Capture the cell that displays the provided text and extract its (X, Y) central coordinate. 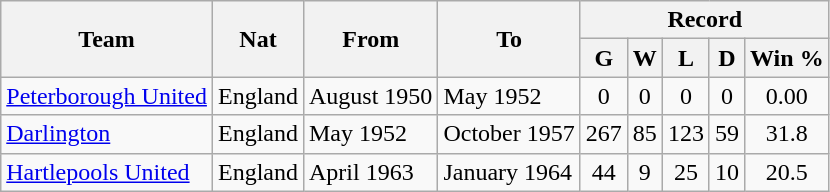
Darlington (107, 134)
25 (686, 172)
April 1963 (370, 172)
123 (686, 134)
W (644, 58)
Nat (258, 39)
59 (726, 134)
From (370, 39)
Win % (788, 58)
0.00 (788, 96)
D (726, 58)
Peterborough United (107, 96)
L (686, 58)
10 (726, 172)
44 (604, 172)
85 (644, 134)
9 (644, 172)
Team (107, 39)
To (509, 39)
Record (704, 20)
January 1964 (509, 172)
G (604, 58)
20.5 (788, 172)
August 1950 (370, 96)
267 (604, 134)
31.8 (788, 134)
October 1957 (509, 134)
Hartlepools United (107, 172)
